Provide the (x, y) coordinate of the cell's center where the given text is located.  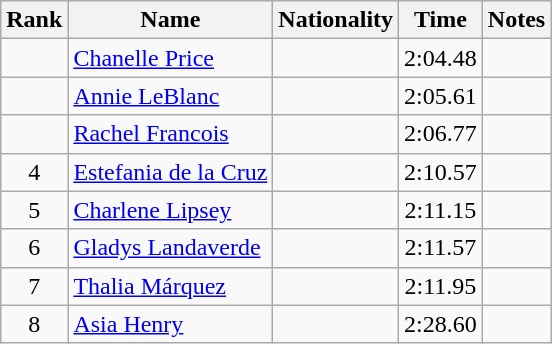
Nationality (336, 20)
4 (34, 172)
2:28.60 (441, 324)
8 (34, 324)
Asia Henry (170, 324)
7 (34, 286)
2:05.61 (441, 96)
Estefania de la Cruz (170, 172)
Annie LeBlanc (170, 96)
Rachel Francois (170, 134)
5 (34, 210)
Charlene Lipsey (170, 210)
Thalia Márquez (170, 286)
2:11.95 (441, 286)
Rank (34, 20)
6 (34, 248)
Gladys Landaverde (170, 248)
2:11.57 (441, 248)
Notes (516, 20)
2:11.15 (441, 210)
2:04.48 (441, 58)
Chanelle Price (170, 58)
2:06.77 (441, 134)
Name (170, 20)
2:10.57 (441, 172)
Time (441, 20)
